Output the [X, Y] coordinate of the center of the cell containing the given text.  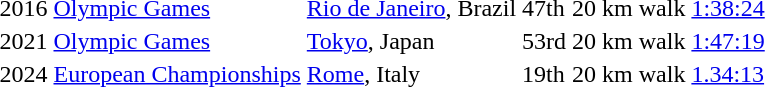
20 km walk [629, 41]
53rd [544, 41]
Olympic Games [177, 41]
Tokyo, Japan [411, 41]
